Find where the given text appears and provide that cell's center as [X, Y] coordinate. 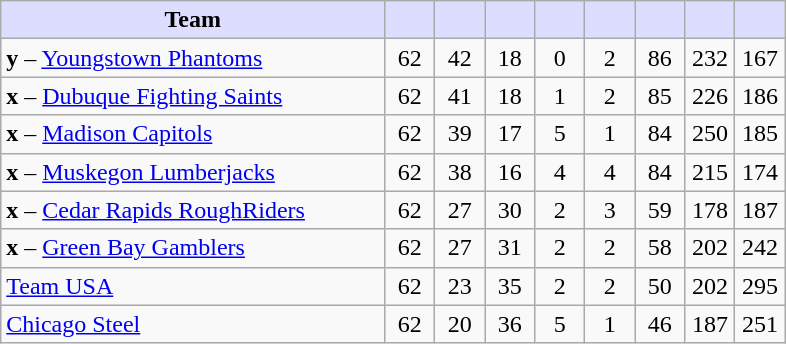
38 [460, 172]
167 [760, 58]
85 [660, 96]
178 [710, 210]
20 [460, 324]
50 [660, 286]
232 [710, 58]
y – Youngstown Phantoms [193, 58]
295 [760, 286]
Team USA [193, 286]
86 [660, 58]
17 [510, 134]
3 [610, 210]
x – Muskegon Lumberjacks [193, 172]
174 [760, 172]
58 [660, 248]
186 [760, 96]
250 [710, 134]
30 [510, 210]
x – Cedar Rapids RoughRiders [193, 210]
36 [510, 324]
185 [760, 134]
215 [710, 172]
31 [510, 248]
42 [460, 58]
41 [460, 96]
46 [660, 324]
Chicago Steel [193, 324]
16 [510, 172]
242 [760, 248]
59 [660, 210]
39 [460, 134]
251 [760, 324]
x – Madison Capitols [193, 134]
x – Dubuque Fighting Saints [193, 96]
x – Green Bay Gamblers [193, 248]
226 [710, 96]
23 [460, 286]
0 [560, 58]
35 [510, 286]
Team [193, 20]
